Find where the given text appears and provide that cell's center as (X, Y) coordinate. 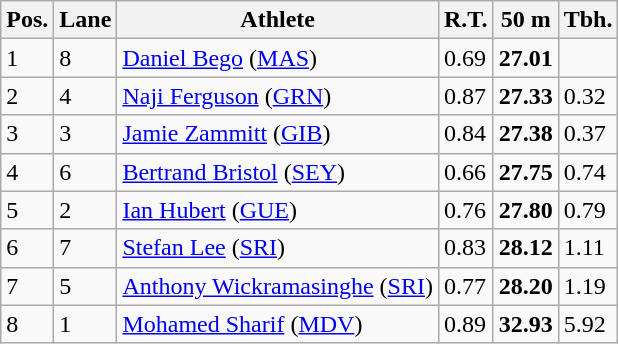
Ian Hubert (GUE) (278, 210)
Mohamed Sharif (MDV) (278, 324)
Tbh. (588, 20)
27.38 (526, 134)
R.T. (466, 20)
27.33 (526, 96)
5.92 (588, 324)
28.20 (526, 286)
Lane (86, 20)
0.84 (466, 134)
0.83 (466, 248)
0.87 (466, 96)
27.75 (526, 172)
0.32 (588, 96)
Stefan Lee (SRI) (278, 248)
27.80 (526, 210)
1.11 (588, 248)
Athlete (278, 20)
0.66 (466, 172)
Bertrand Bristol (SEY) (278, 172)
0.74 (588, 172)
1.19 (588, 286)
0.77 (466, 286)
0.69 (466, 58)
Pos. (28, 20)
Anthony Wickramasinghe (SRI) (278, 286)
Naji Ferguson (GRN) (278, 96)
0.37 (588, 134)
32.93 (526, 324)
28.12 (526, 248)
0.76 (466, 210)
50 m (526, 20)
Daniel Bego (MAS) (278, 58)
Jamie Zammitt (GIB) (278, 134)
0.89 (466, 324)
27.01 (526, 58)
0.79 (588, 210)
